Identify which cell holds the provided text, then report its [x, y] central coordinate. 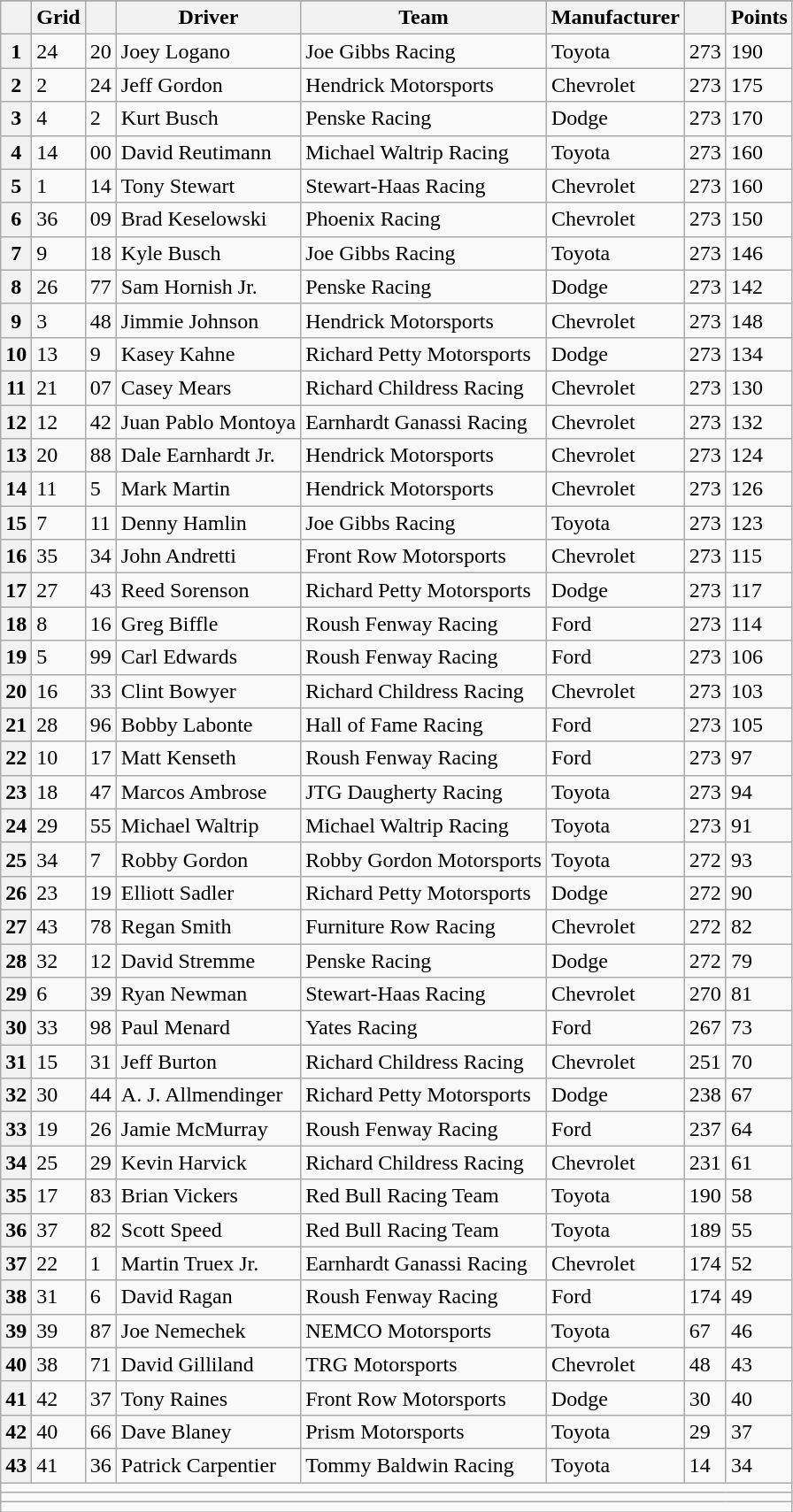
189 [704, 1230]
Jimmie Johnson [208, 320]
88 [101, 456]
Robby Gordon Motorsports [424, 859]
70 [759, 1062]
Robby Gordon [208, 859]
130 [759, 388]
Jeff Gordon [208, 85]
Michael Waltrip [208, 825]
Phoenix Racing [424, 219]
Yates Racing [424, 1028]
66 [101, 1431]
John Andretti [208, 556]
David Reutimann [208, 152]
99 [101, 657]
64 [759, 1129]
251 [704, 1062]
JTG Daugherty Racing [424, 792]
150 [759, 219]
132 [759, 422]
Prism Motorsports [424, 1431]
Martin Truex Jr. [208, 1263]
47 [101, 792]
142 [759, 287]
Matt Kenseth [208, 758]
270 [704, 994]
Kurt Busch [208, 119]
Juan Pablo Montoya [208, 422]
83 [101, 1196]
Driver [208, 18]
NEMCO Motorsports [424, 1331]
126 [759, 489]
Tony Raines [208, 1398]
91 [759, 825]
98 [101, 1028]
TRG Motorsports [424, 1364]
Brad Keselowski [208, 219]
123 [759, 523]
Kyle Busch [208, 253]
Furniture Row Racing [424, 926]
78 [101, 926]
Tommy Baldwin Racing [424, 1465]
79 [759, 960]
David Gilliland [208, 1364]
61 [759, 1163]
Points [759, 18]
Dale Earnhardt Jr. [208, 456]
87 [101, 1331]
Greg Biffle [208, 624]
Regan Smith [208, 926]
09 [101, 219]
Sam Hornish Jr. [208, 287]
124 [759, 456]
103 [759, 691]
94 [759, 792]
81 [759, 994]
Carl Edwards [208, 657]
Brian Vickers [208, 1196]
96 [101, 725]
93 [759, 859]
00 [101, 152]
Mark Martin [208, 489]
170 [759, 119]
Kasey Kahne [208, 354]
148 [759, 320]
71 [101, 1364]
73 [759, 1028]
Dave Blaney [208, 1431]
Elliott Sadler [208, 893]
A. J. Allmendinger [208, 1095]
146 [759, 253]
Clint Bowyer [208, 691]
Casey Mears [208, 388]
106 [759, 657]
231 [704, 1163]
Hall of Fame Racing [424, 725]
52 [759, 1263]
Denny Hamlin [208, 523]
Paul Menard [208, 1028]
Bobby Labonte [208, 725]
Patrick Carpentier [208, 1465]
105 [759, 725]
237 [704, 1129]
Jamie McMurray [208, 1129]
58 [759, 1196]
117 [759, 590]
Tony Stewart [208, 186]
134 [759, 354]
Jeff Burton [208, 1062]
114 [759, 624]
Ryan Newman [208, 994]
Manufacturer [615, 18]
David Ragan [208, 1297]
267 [704, 1028]
97 [759, 758]
90 [759, 893]
77 [101, 287]
115 [759, 556]
Marcos Ambrose [208, 792]
07 [101, 388]
Scott Speed [208, 1230]
46 [759, 1331]
49 [759, 1297]
David Stremme [208, 960]
238 [704, 1095]
Kevin Harvick [208, 1163]
Joe Nemechek [208, 1331]
44 [101, 1095]
Grid [58, 18]
Team [424, 18]
Reed Sorenson [208, 590]
175 [759, 85]
Joey Logano [208, 51]
